Scan for the cell matching the given text and deliver its [x, y] coordinate at center. 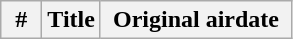
Title [72, 20]
Original airdate [196, 20]
# [22, 20]
